Extract the [X, Y] coordinate from the center of the cell holding the provided text.  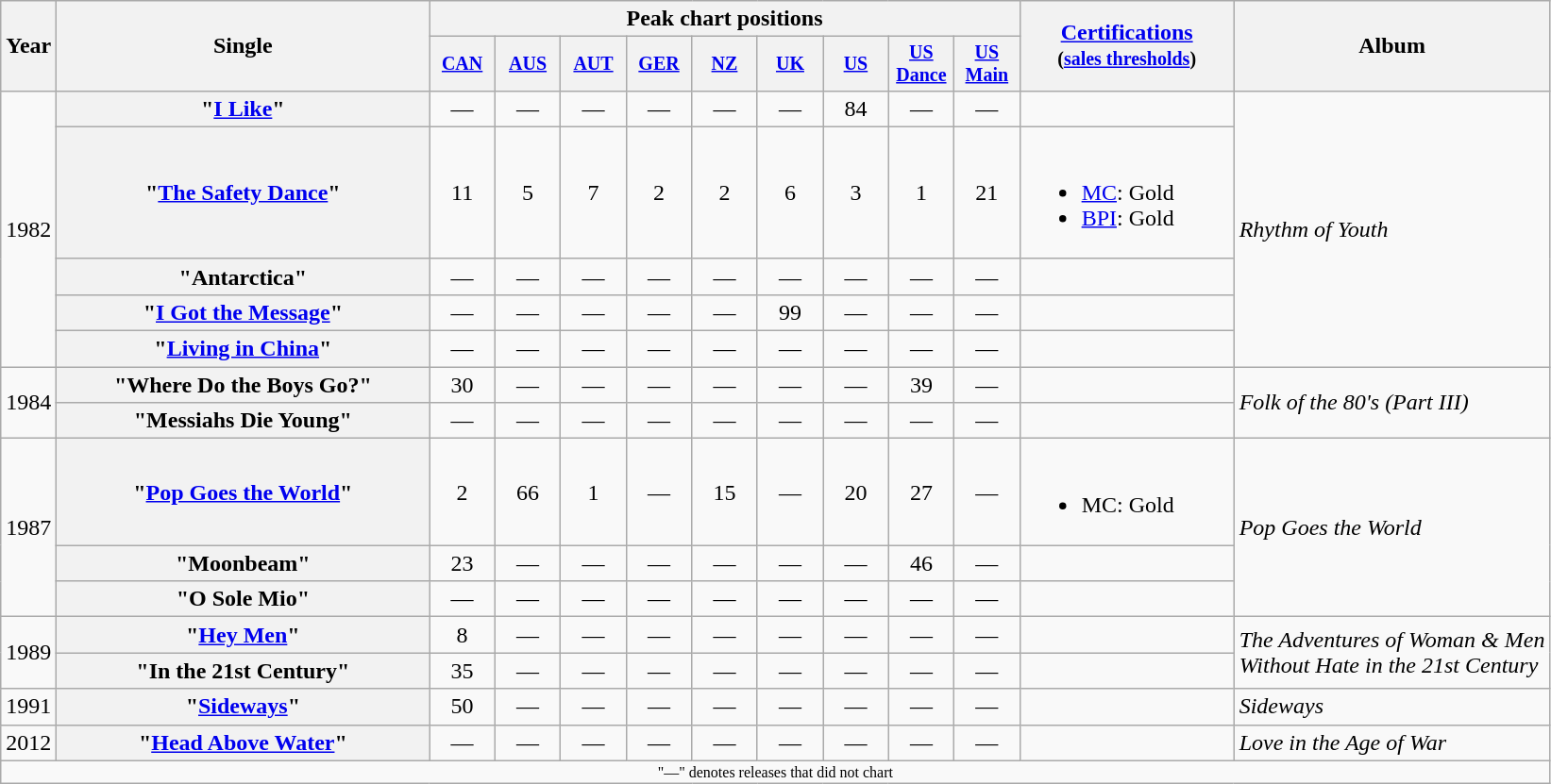
35 [463, 671]
Pop Goes the World [1391, 528]
CAN [463, 64]
The Adventures of Woman & MenWithout Hate in the 21st Century [1391, 653]
8 [463, 635]
"Moonbeam" [244, 563]
21 [987, 192]
2012 [28, 742]
MC: Gold [1127, 492]
"The Safety Dance" [244, 192]
30 [463, 385]
"I Got the Message" [244, 312]
"Antarctica" [244, 276]
"Hey Men" [244, 635]
"Head Above Water" [244, 742]
66 [527, 492]
AUS [527, 64]
20 [855, 492]
"Sideways" [244, 707]
7 [593, 192]
US [855, 64]
Year [28, 46]
Certifications(sales thresholds) [1127, 46]
"I Like" [244, 108]
US Dance [921, 64]
1991 [28, 707]
US Main [987, 64]
11 [463, 192]
"Messiahs Die Young" [244, 421]
Love in the Age of War [1391, 742]
"In the 21st Century" [244, 671]
"O Sole Mio" [244, 599]
1989 [28, 653]
27 [921, 492]
GER [659, 64]
23 [463, 563]
Folk of the 80's (Part III) [1391, 403]
1987 [28, 528]
MC: GoldBPI: Gold [1127, 192]
3 [855, 192]
1984 [28, 403]
"Where Do the Boys Go?" [244, 385]
Peak chart positions [725, 19]
50 [463, 707]
5 [527, 192]
15 [725, 492]
Single [244, 46]
"Pop Goes the World" [244, 492]
Album [1391, 46]
"Living in China" [244, 349]
Rhythm of Youth [1391, 228]
46 [921, 563]
99 [789, 312]
UK [789, 64]
AUT [593, 64]
"—" denotes releases that did not chart [776, 772]
1982 [28, 228]
6 [789, 192]
84 [855, 108]
Sideways [1391, 707]
39 [921, 385]
NZ [725, 64]
